Locate the cell with the specified text and output its (X, Y) center coordinate. 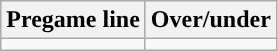
Pregame line (74, 20)
Over/under (210, 20)
